Provide the [x, y] coordinate of the cell's center where the given text is located.  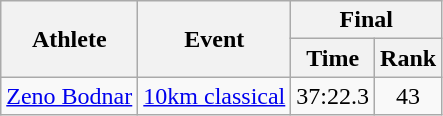
37:22.3 [333, 96]
10km classical [214, 96]
Final [366, 20]
43 [408, 96]
Event [214, 39]
Rank [408, 58]
Athlete [70, 39]
Time [333, 58]
Zeno Bodnar [70, 96]
